Capture the cell that displays the provided text and extract its [x, y] central coordinate. 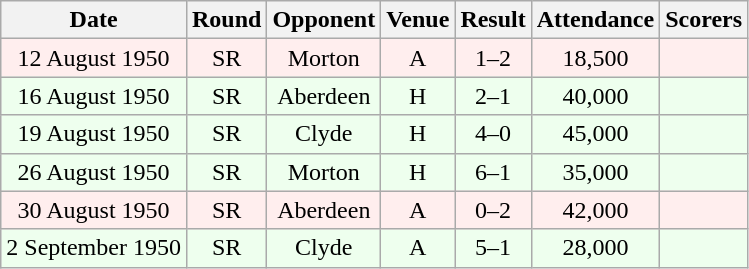
30 August 1950 [94, 210]
26 August 1950 [94, 172]
18,500 [595, 58]
Opponent [324, 20]
45,000 [595, 134]
4–0 [493, 134]
40,000 [595, 96]
6–1 [493, 172]
28,000 [595, 248]
Venue [418, 20]
Scorers [704, 20]
16 August 1950 [94, 96]
Date [94, 20]
19 August 1950 [94, 134]
1–2 [493, 58]
5–1 [493, 248]
2–1 [493, 96]
Attendance [595, 20]
Round [226, 20]
2 September 1950 [94, 248]
42,000 [595, 210]
12 August 1950 [94, 58]
Result [493, 20]
0–2 [493, 210]
35,000 [595, 172]
